Output the [X, Y] coordinate of the center of the cell containing the given text.  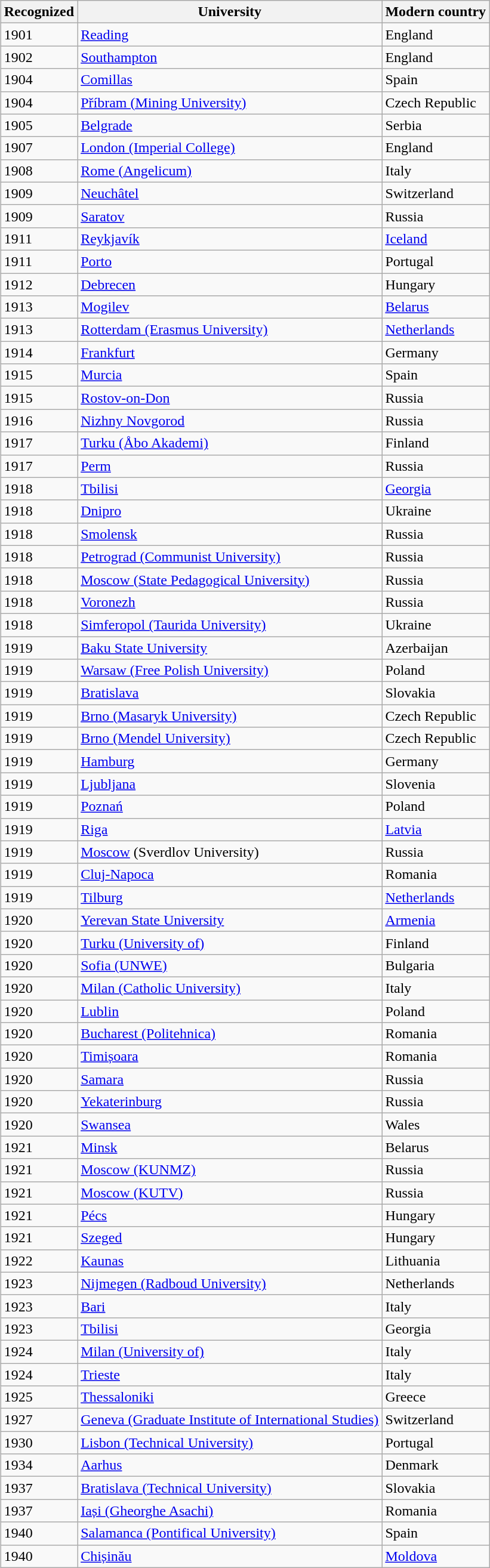
Azerbaijan [436, 647]
University [230, 12]
Debrecen [230, 285]
Southampton [230, 57]
Bratislava (Technical University) [230, 1488]
Belgrade [230, 125]
Latvia [436, 829]
Serbia [436, 125]
Rome (Angelicum) [230, 171]
Moscow (KUNMZ) [230, 1170]
1925 [39, 1397]
Slovenia [436, 784]
Brno (Masaryk University) [230, 716]
Wales [436, 1125]
Lublin [230, 1011]
Simferopol (Taurida University) [230, 625]
Nijmegen (Radboud University) [230, 1283]
Moldova [436, 1556]
Moscow (Sverdlov University) [230, 852]
Bratislava [230, 693]
Brno (Mendel University) [230, 739]
Baku State University [230, 647]
1908 [39, 171]
Moscow (State Pedagogical University) [230, 579]
Iași (Gheorghe Asachi) [230, 1511]
Murcia [230, 375]
Yekaterinburg [230, 1102]
Porto [230, 261]
Rotterdam (Erasmus University) [230, 330]
Warsaw (Free Polish University) [230, 671]
Moscow (KUTV) [230, 1193]
Bulgaria [436, 965]
1930 [39, 1443]
Riga [230, 829]
Perm [230, 466]
Milan (Catholic University) [230, 988]
Milan (University of) [230, 1351]
1912 [39, 285]
Kaunas [230, 1261]
Reykjavík [230, 239]
Saratov [230, 216]
Dnipro [230, 511]
1907 [39, 148]
Bari [230, 1306]
Bucharest (Politehnica) [230, 1034]
Swansea [230, 1125]
Mogilev [230, 307]
Frankfurt [230, 353]
Turku (University of) [230, 943]
1934 [39, 1465]
1914 [39, 353]
Thessaloniki [230, 1397]
Voronezh [230, 602]
Chișinău [230, 1556]
Neuchâtel [230, 193]
Samara [230, 1079]
Příbram (Mining University) [230, 103]
Hamburg [230, 761]
Minsk [230, 1147]
Recognized [39, 12]
1927 [39, 1420]
Szeged [230, 1238]
1922 [39, 1261]
Poznań [230, 807]
Smolensk [230, 534]
Nizhny Novgorod [230, 421]
Geneva (Graduate Institute of International Studies) [230, 1420]
Trieste [230, 1374]
Rostov-on-Don [230, 398]
Modern country [436, 12]
Salamanca (Pontifical University) [230, 1533]
Timișoara [230, 1057]
Reading [230, 35]
Ljubljana [230, 784]
Sofia (UNWE) [230, 965]
Petrograd (Communist University) [230, 557]
Greece [436, 1397]
1901 [39, 35]
1905 [39, 125]
Comillas [230, 80]
Aarhus [230, 1465]
Lithuania [436, 1261]
Lisbon (Technical University) [230, 1443]
Denmark [436, 1465]
Iceland [436, 239]
1916 [39, 421]
1902 [39, 57]
Tilburg [230, 897]
Cluj-Napoca [230, 875]
Turku (Åbo Akademi) [230, 443]
Armenia [436, 920]
Yerevan State University [230, 920]
London (Imperial College) [230, 148]
Pécs [230, 1215]
